Provide the [X, Y] coordinate of the cell's center where the given text is located.  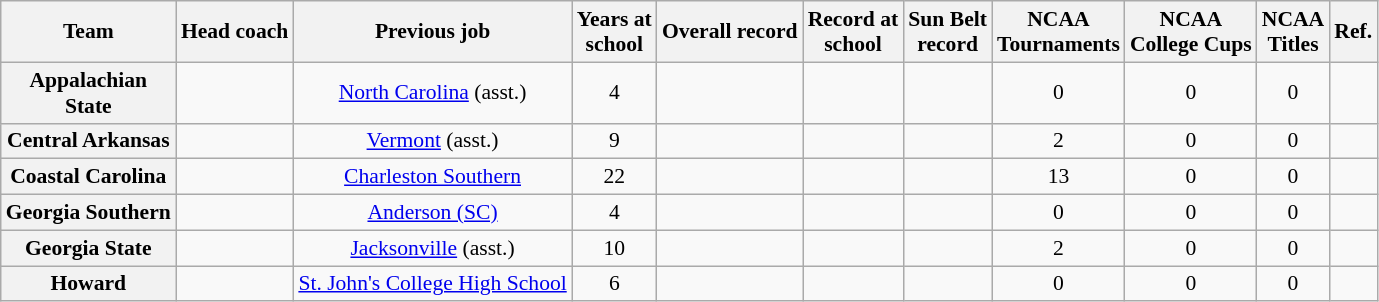
22 [614, 177]
North Carolina (asst.) [432, 92]
10 [614, 248]
Vermont (asst.) [432, 141]
NCAATournaments [1058, 32]
Howard [88, 284]
Anderson (SC) [432, 213]
Georgia State [88, 248]
Jacksonville (asst.) [432, 248]
13 [1058, 177]
Coastal Carolina [88, 177]
Georgia Southern [88, 213]
Sun Beltrecord [948, 32]
Charleston Southern [432, 177]
Appalachian State [88, 92]
Years atschool [614, 32]
Team [88, 32]
St. John's College High School [432, 284]
NCAATitles [1293, 32]
Central Arkansas [88, 141]
Overall record [730, 32]
Previous job [432, 32]
NCAACollege Cups [1191, 32]
Ref. [1353, 32]
6 [614, 284]
9 [614, 141]
Record atschool [854, 32]
Head coach [234, 32]
